Scan for the cell matching the given text and deliver its [X, Y] coordinate at center. 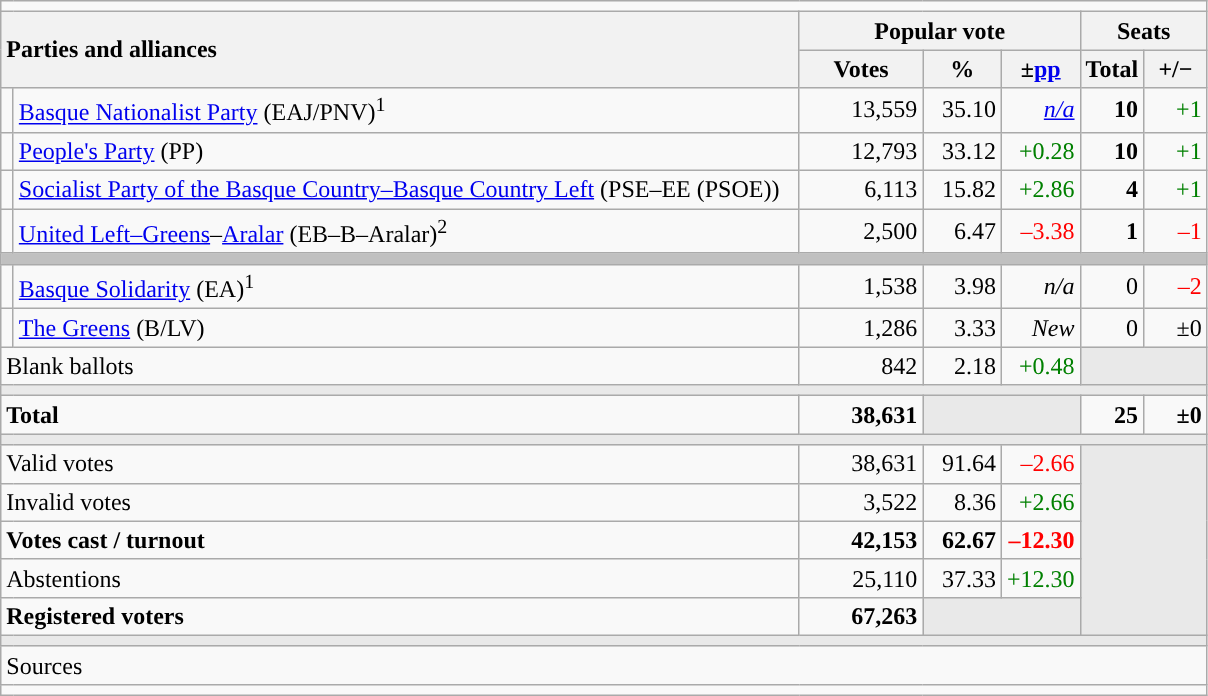
3.98 [962, 286]
–1 [1176, 232]
+12.30 [1040, 578]
United Left–Greens–Aralar (EB–B–Aralar)2 [406, 232]
2.18 [962, 366]
% [962, 69]
25,110 [861, 578]
+0.28 [1040, 151]
+/− [1176, 69]
–2 [1176, 286]
–12.30 [1040, 540]
Abstentions [400, 578]
67,263 [861, 616]
842 [861, 366]
6.47 [962, 232]
±pp [1040, 69]
The Greens (B/LV) [406, 328]
+2.86 [1040, 190]
Invalid votes [400, 502]
+2.66 [1040, 502]
Valid votes [400, 464]
35.10 [962, 110]
42,153 [861, 540]
Sources [604, 665]
15.82 [962, 190]
Popular vote [940, 31]
Votes [861, 69]
91.64 [962, 464]
Votes cast / turnout [400, 540]
6,113 [861, 190]
3,522 [861, 502]
1 [1112, 232]
Seats [1144, 31]
4 [1112, 190]
37.33 [962, 578]
People's Party (PP) [406, 151]
62.67 [962, 540]
Blank ballots [400, 366]
Basque Nationalist Party (EAJ/PNV)1 [406, 110]
Basque Solidarity (EA)1 [406, 286]
+0.48 [1040, 366]
33.12 [962, 151]
–3.38 [1040, 232]
8.36 [962, 502]
1,538 [861, 286]
Socialist Party of the Basque Country–Basque Country Left (PSE–EE (PSOE)) [406, 190]
New [1040, 328]
1,286 [861, 328]
3.33 [962, 328]
25 [1112, 415]
13,559 [861, 110]
2,500 [861, 232]
Registered voters [400, 616]
12,793 [861, 151]
Parties and alliances [400, 50]
–2.66 [1040, 464]
